Detect which cell encompasses the target text, then output its [x, y] center coordinate. 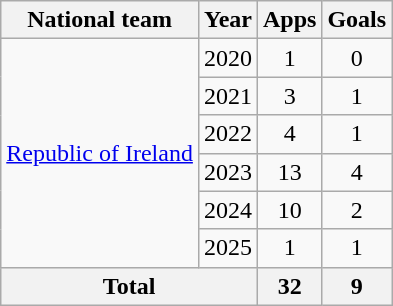
2022 [228, 134]
2024 [228, 210]
13 [289, 172]
10 [289, 210]
32 [289, 286]
2025 [228, 248]
Republic of Ireland [100, 153]
Goals [357, 20]
2021 [228, 96]
Apps [289, 20]
2020 [228, 58]
3 [289, 96]
2 [357, 210]
National team [100, 20]
Total [130, 286]
9 [357, 286]
Year [228, 20]
0 [357, 58]
2023 [228, 172]
